Determine the [x, y] coordinate at the center of the cell enclosing the given text.  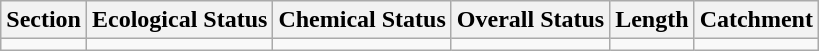
Chemical Status [362, 20]
Ecological Status [179, 20]
Section [44, 20]
Catchment [756, 20]
Overall Status [530, 20]
Length [652, 20]
